Extract the [X, Y] coordinate from the center of the cell holding the provided text.  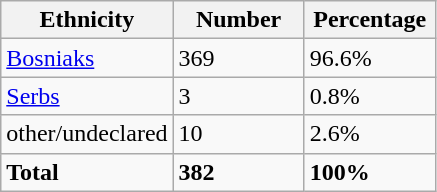
Total [87, 172]
Serbs [87, 96]
Bosniaks [87, 58]
369 [238, 58]
Ethnicity [87, 20]
10 [238, 134]
2.6% [370, 134]
382 [238, 172]
Percentage [370, 20]
100% [370, 172]
Number [238, 20]
other/undeclared [87, 134]
96.6% [370, 58]
0.8% [370, 96]
3 [238, 96]
